Pinpoint the cell where the given text exists, returning its [X, Y] midpoint coordinate. 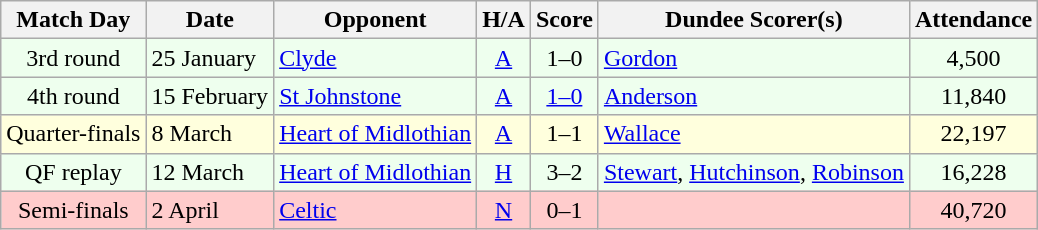
40,720 [973, 210]
Match Day [74, 20]
Quarter-finals [74, 134]
22,197 [973, 134]
3rd round [74, 58]
Score [564, 20]
St Johnstone [376, 96]
1–1 [564, 134]
Celtic [376, 210]
4,500 [973, 58]
Stewart, Hutchinson, Robinson [754, 172]
QF replay [74, 172]
3–2 [564, 172]
Semi-finals [74, 210]
Clyde [376, 58]
Date [210, 20]
Dundee Scorer(s) [754, 20]
12 March [210, 172]
Opponent [376, 20]
H/A [504, 20]
N [504, 210]
Gordon [754, 58]
8 March [210, 134]
Wallace [754, 134]
0–1 [564, 210]
25 January [210, 58]
2 April [210, 210]
Anderson [754, 96]
4th round [74, 96]
H [504, 172]
11,840 [973, 96]
15 February [210, 96]
16,228 [973, 172]
Attendance [973, 20]
